Output the [x, y] coordinate of the center of the cell containing the given text.  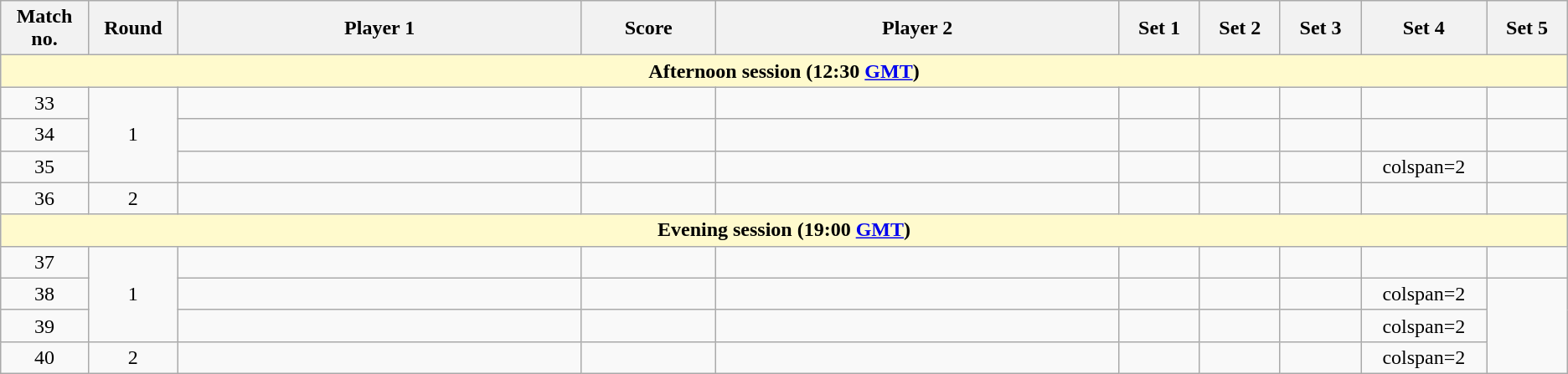
Player 1 [379, 28]
Round [132, 28]
36 [45, 198]
Player 2 [916, 28]
37 [45, 262]
Set 3 [1320, 28]
Afternoon session (12:30 GMT) [784, 71]
Set 2 [1240, 28]
40 [45, 357]
Match no. [45, 28]
Score [648, 28]
35 [45, 167]
33 [45, 103]
38 [45, 294]
Evening session (19:00 GMT) [784, 230]
Set 1 [1159, 28]
39 [45, 325]
34 [45, 135]
Set 5 [1527, 28]
Set 4 [1424, 28]
